Capture the cell that displays the provided text and extract its [X, Y] central coordinate. 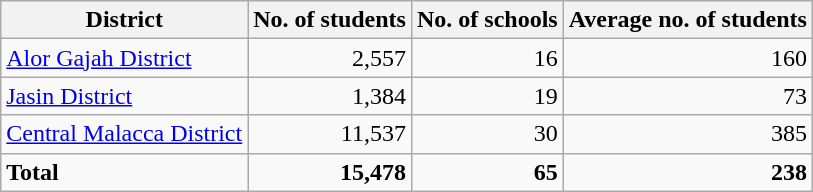
385 [688, 134]
15,478 [330, 172]
Average no. of students [688, 20]
Alor Gajah District [124, 58]
1,384 [330, 96]
160 [688, 58]
Jasin District [124, 96]
16 [487, 58]
73 [688, 96]
Total [124, 172]
30 [487, 134]
No. of students [330, 20]
19 [487, 96]
No. of schools [487, 20]
Central Malacca District [124, 134]
11,537 [330, 134]
238 [688, 172]
District [124, 20]
2,557 [330, 58]
65 [487, 172]
